Locate the cell with the specified text and output its (x, y) center coordinate. 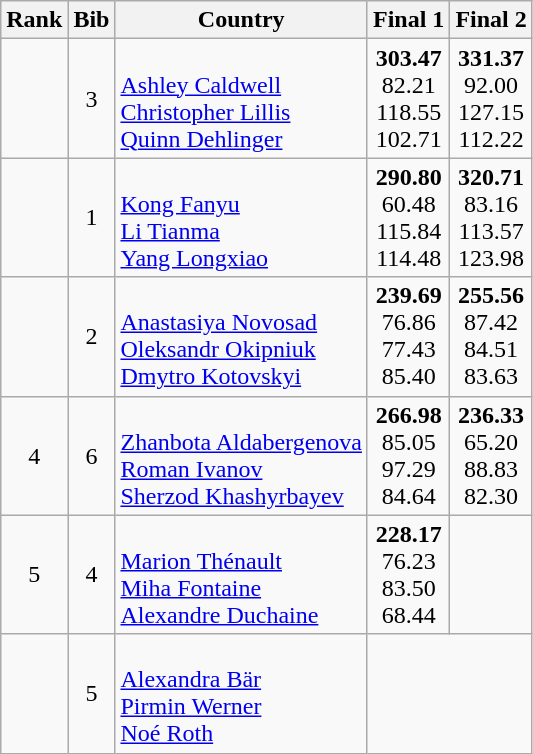
331.3792.00127.15112.22 (491, 98)
Bib (92, 20)
Alexandra BärPirmin WernerNoé Roth (242, 694)
3 (92, 98)
266.9885.0597.2984.64 (408, 456)
228.1776.2383.5068.44 (408, 574)
6 (92, 456)
290.8060.48115.84114.48 (408, 218)
Ashley CaldwellChristopher LillisQuinn Dehlinger (242, 98)
Country (242, 20)
2 (92, 336)
Kong FanyuLi TianmaYang Longxiao (242, 218)
255.5687.4284.5183.63 (491, 336)
1 (92, 218)
Final 2 (491, 20)
239.6976.8677.4385.40 (408, 336)
Final 1 (408, 20)
320.7183.16113.57123.98 (491, 218)
Rank (34, 20)
Anastasiya NovosadOleksandr OkipniukDmytro Kotovskyi (242, 336)
236.3365.2088.8382.30 (491, 456)
Zhanbota AldabergenovaRoman IvanovSherzod Khashyrbayev (242, 456)
303.4782.21118.55102.71 (408, 98)
Marion ThénaultMiha FontaineAlexandre Duchaine (242, 574)
